Search for the cell housing the specified text and yield its [X, Y] center coordinate. 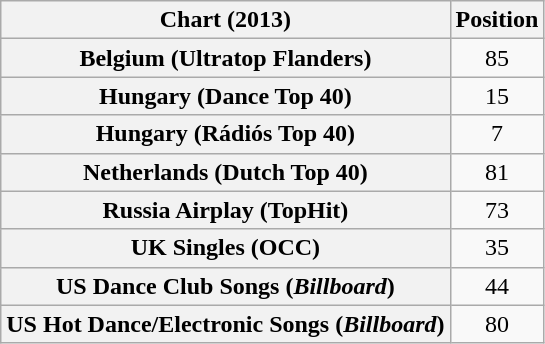
Belgium (Ultratop Flanders) [226, 58]
35 [497, 248]
Hungary (Rádiós Top 40) [226, 134]
US Dance Club Songs (Billboard) [226, 286]
73 [497, 210]
US Hot Dance/Electronic Songs (Billboard) [226, 324]
Hungary (Dance Top 40) [226, 96]
Netherlands (Dutch Top 40) [226, 172]
UK Singles (OCC) [226, 248]
85 [497, 58]
80 [497, 324]
15 [497, 96]
Chart (2013) [226, 20]
Russia Airplay (TopHit) [226, 210]
Position [497, 20]
81 [497, 172]
7 [497, 134]
44 [497, 286]
